For the text-containing cell, return its midpoint in (x, y) coordinate format. 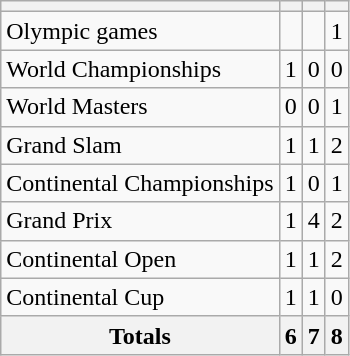
Grand Prix (140, 221)
8 (336, 335)
6 (290, 335)
Continental Cup (140, 297)
7 (314, 335)
Grand Slam (140, 145)
4 (314, 221)
World Championships (140, 69)
World Masters (140, 107)
Continental Open (140, 259)
Totals (140, 335)
Olympic games (140, 31)
Continental Championships (140, 183)
